Scan for the cell matching the given text and deliver its (X, Y) coordinate at center. 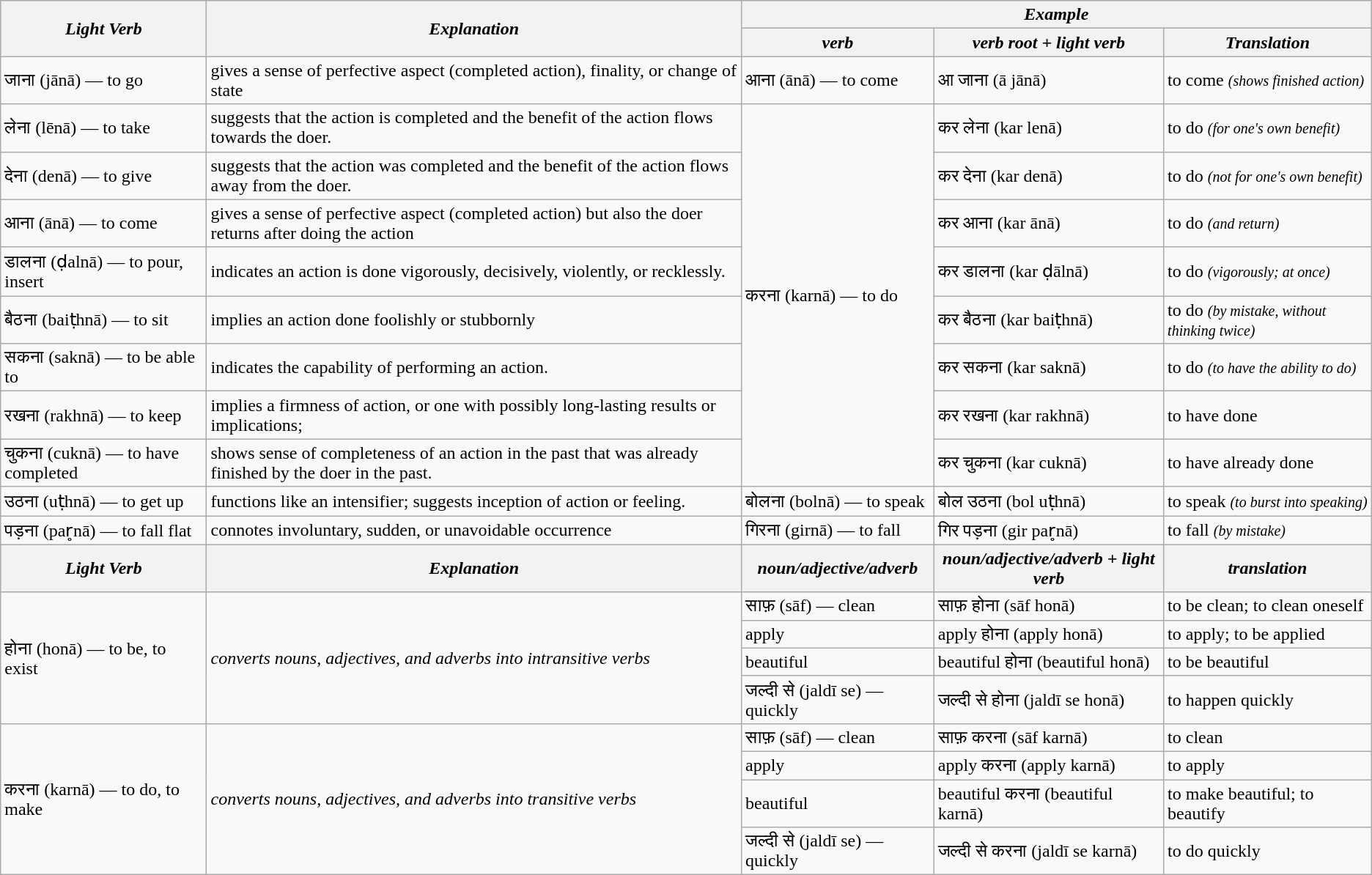
indicates an action is done vigorously, decisively, violently, or recklessly. (473, 271)
apply होना (apply honā) (1048, 634)
बैठना (baiṭhnā) — to sit (104, 320)
कर रखना (kar rakhnā) (1048, 415)
to have done (1268, 415)
noun/adjective/adverb (837, 569)
converts nouns, adjectives, and adverbs into intransitive verbs (473, 658)
होना (honā) — to be, to exist (104, 658)
आ जाना (ā jānā) (1048, 81)
verb (837, 43)
कर देना (kar denā) (1048, 176)
साफ़ होना (sāf honā) (1048, 606)
gives a sense of perfective aspect (completed action), finality, or change of state (473, 81)
कर चुकना (kar cuknā) (1048, 463)
beautiful करना (beautiful karnā) (1048, 803)
रखना (rakhnā) — to keep (104, 415)
जल्दी से होना (jaldī se honā) (1048, 699)
उठना (uṭhnā) — to get up (104, 501)
गिरना (girnā) — to fall (837, 531)
to do (to have the ability to do) (1268, 368)
shows sense of completeness of an action in the past that was already finished by the doer in the past. (473, 463)
बोल उठना (bol uṭhnā) (1048, 501)
to happen quickly (1268, 699)
गिर पड़ना (gir par̥nā) (1048, 531)
functions like an intensifier; suggests inception of action or feeling. (473, 501)
to do (not for one's own benefit) (1268, 176)
Example (1056, 15)
कर आना (kar ānā) (1048, 223)
कर लेना (kar lenā) (1048, 128)
कर सकना (kar saknā) (1048, 368)
to be clean; to clean oneself (1268, 606)
beautiful होना (beautiful honā) (1048, 662)
to do (by mistake, without thinking twice) (1268, 320)
to be beautiful (1268, 662)
to do quickly (1268, 852)
apply करना (apply karnā) (1048, 765)
verb root + light verb (1048, 43)
implies a firmness of action, or one with possibly long-lasting results or implications; (473, 415)
implies an action done foolishly or stubbornly (473, 320)
सकना (saknā) — to be able to (104, 368)
to do (for one's own benefit) (1268, 128)
बोलना (bolnā) — to speak (837, 501)
करना (karnā) — to do, to make (104, 799)
to have already done (1268, 463)
to fall (by mistake) (1268, 531)
suggests that the action was completed and the benefit of the action flows away from the doer. (473, 176)
noun/adjective/adverb + light verb (1048, 569)
gives a sense of perfective aspect (completed action) but also the doer returns after doing the action (473, 223)
converts nouns, adjectives, and adverbs into transitive verbs (473, 799)
कर बैठना (kar baiṭhnā) (1048, 320)
suggests that the action is completed and the benefit of the action flows towards the doer. (473, 128)
to come (shows finished action) (1268, 81)
to do (and return) (1268, 223)
देना (denā) — to give (104, 176)
to apply; to be applied (1268, 634)
connotes involuntary, sudden, or unavoidable occurrence (473, 531)
चुकना (cuknā) — to have completed (104, 463)
indicates the capability of performing an action. (473, 368)
पड़ना (par̥nā) — to fall flat (104, 531)
translation (1268, 569)
कर डालना (kar ḍālnā) (1048, 271)
to do (vigorously; at once) (1268, 271)
to apply (1268, 765)
करना (karnā) — to do (837, 295)
साफ़ करना (sāf karnā) (1048, 737)
जाना (jānā) — to go (104, 81)
to speak (to burst into speaking) (1268, 501)
to make beautiful; to beautify (1268, 803)
लेना (lēnā) — to take (104, 128)
Translation (1268, 43)
डालना (ḍalnā) — to pour, insert (104, 271)
जल्दी से करना (jaldī se karnā) (1048, 852)
to clean (1268, 737)
